From the cell containing the given text, extract its center point as [x, y] coordinate. 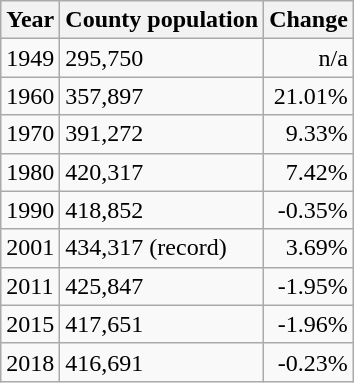
420,317 [162, 172]
Change [309, 20]
1980 [30, 172]
County population [162, 20]
-0.35% [309, 210]
3.69% [309, 248]
357,897 [162, 96]
2015 [30, 324]
-0.23% [309, 362]
425,847 [162, 286]
416,691 [162, 362]
1960 [30, 96]
Year [30, 20]
-1.96% [309, 324]
1990 [30, 210]
n/a [309, 58]
7.42% [309, 172]
9.33% [309, 134]
2011 [30, 286]
417,651 [162, 324]
-1.95% [309, 286]
418,852 [162, 210]
295,750 [162, 58]
2001 [30, 248]
434,317 (record) [162, 248]
2018 [30, 362]
1970 [30, 134]
391,272 [162, 134]
1949 [30, 58]
21.01% [309, 96]
